Detect which cell encompasses the target text, then output its (X, Y) center coordinate. 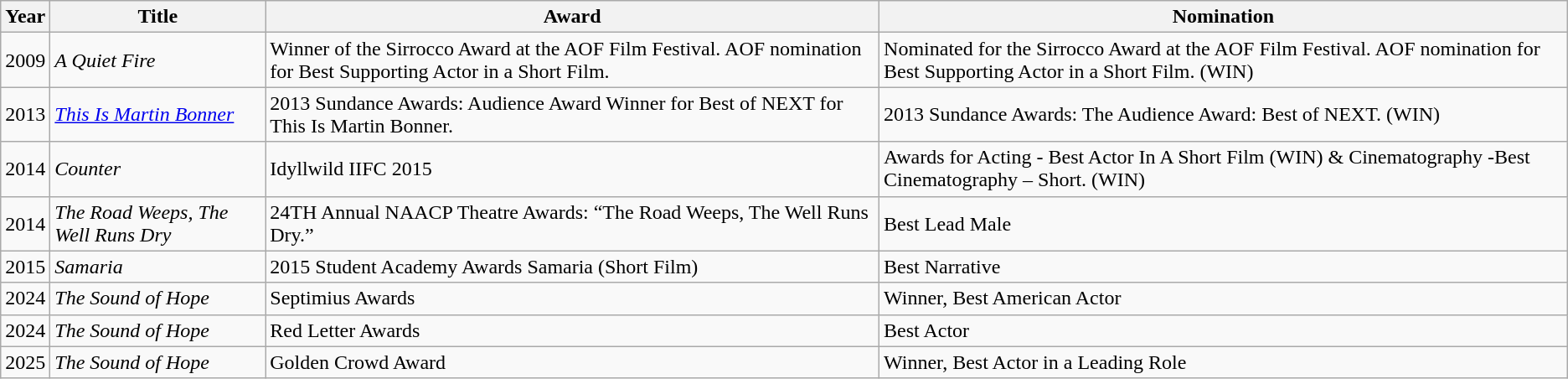
2013 Sundance Awards: The Audience Award: Best of NEXT. (WIN) (1224, 114)
Winner, Best American Actor (1224, 299)
Counter (157, 169)
Best Lead Male (1224, 223)
Septimius Awards (573, 299)
2015 (25, 267)
Year (25, 17)
Nomination (1224, 17)
Winner, Best Actor in a Leading Role (1224, 362)
2025 (25, 362)
2015 Student Academy Awards Samaria (Short Film) (573, 267)
Red Letter Awards (573, 330)
Best Actor (1224, 330)
This Is Martin Bonner (157, 114)
Nominated for the Sirrocco Award at the AOF Film Festival. AOF nomination for Best Supporting Actor in a Short Film. (WIN) (1224, 60)
Golden Crowd Award (573, 362)
24TH Annual NAACP Theatre Awards: “The Road Weeps, The Well Runs Dry.” (573, 223)
Award (573, 17)
Idyllwild IIFC 2015 (573, 169)
Best Narrative (1224, 267)
2013 (25, 114)
2013 Sundance Awards: Audience Award Winner for Best of NEXT for This Is Martin Bonner. (573, 114)
Title (157, 17)
Awards for Acting - Best Actor In A Short Film (WIN) & Cinematography -Best Cinematography – Short. (WIN) (1224, 169)
The Road Weeps, The Well Runs Dry (157, 223)
Samaria (157, 267)
A Quiet Fire (157, 60)
2009 (25, 60)
Winner of the Sirrocco Award at the AOF Film Festival. AOF nomination for Best Supporting Actor in a Short Film. (573, 60)
